From the cell containing the given text, extract its center point as [x, y] coordinate. 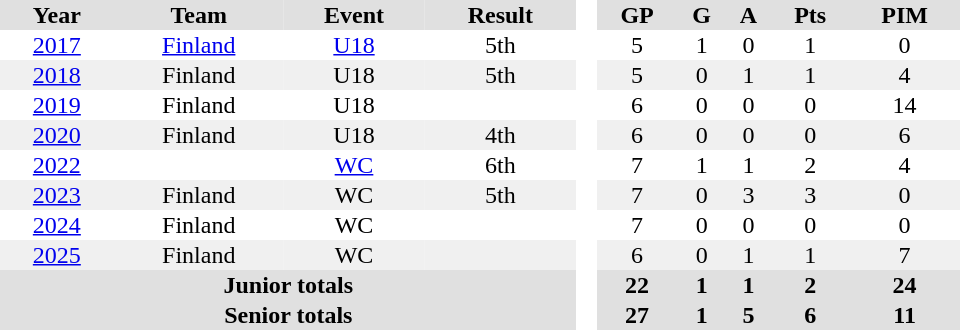
PIM [904, 15]
14 [904, 105]
Senior totals [288, 315]
2024 [57, 225]
G [702, 15]
24 [904, 285]
Team [199, 15]
GP [638, 15]
2020 [57, 135]
6th [500, 165]
11 [904, 315]
A [748, 15]
4th [500, 135]
Event [354, 15]
22 [638, 285]
2018 [57, 75]
Year [57, 15]
Result [500, 15]
2019 [57, 105]
2022 [57, 165]
2025 [57, 255]
27 [638, 315]
2023 [57, 195]
Junior totals [288, 285]
Pts [810, 15]
2017 [57, 45]
